Search for the cell housing the specified text and yield its (X, Y) center coordinate. 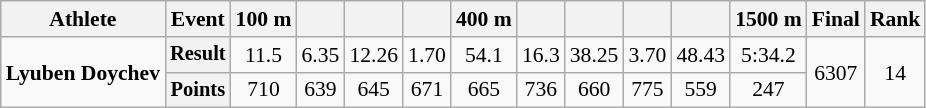
100 m (264, 19)
6307 (836, 72)
Final (836, 19)
16.3 (541, 55)
5:34.2 (768, 55)
1.70 (427, 55)
12.26 (374, 55)
645 (374, 90)
Lyuben Doychev (83, 72)
247 (768, 90)
559 (700, 90)
710 (264, 90)
54.1 (484, 55)
48.43 (700, 55)
639 (320, 90)
736 (541, 90)
Points (198, 90)
38.25 (594, 55)
1500 m (768, 19)
660 (594, 90)
3.70 (647, 55)
665 (484, 90)
Athlete (83, 19)
6.35 (320, 55)
671 (427, 90)
400 m (484, 19)
775 (647, 90)
Rank (896, 19)
Result (198, 55)
11.5 (264, 55)
14 (896, 72)
Event (198, 19)
